Find where the given text appears and provide that cell's center as (X, Y) coordinate. 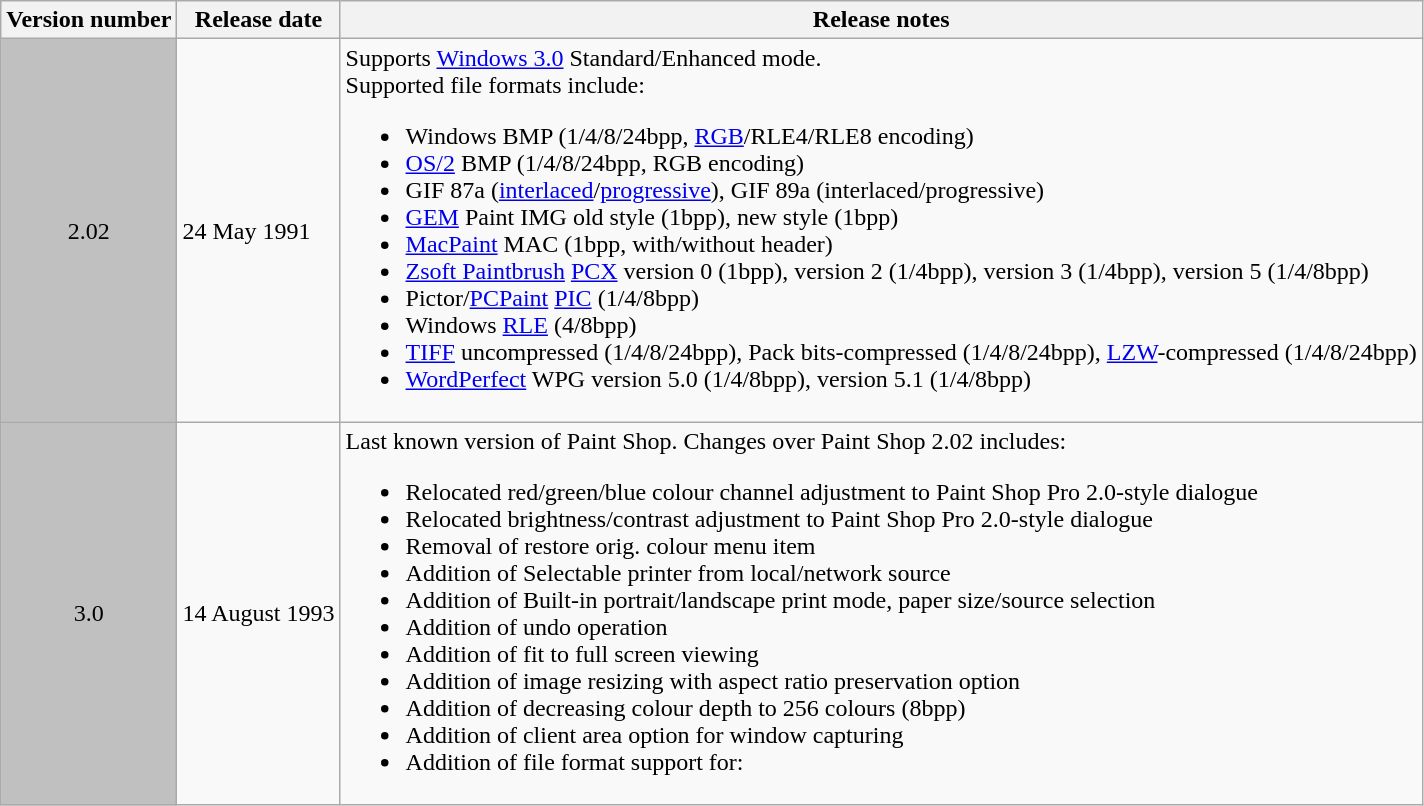
Version number (89, 20)
3.0 (89, 614)
Release notes (881, 20)
14 August 1993 (258, 614)
2.02 (89, 230)
24 May 1991 (258, 230)
Release date (258, 20)
